Find where the given text appears and provide that cell's center as [x, y] coordinate. 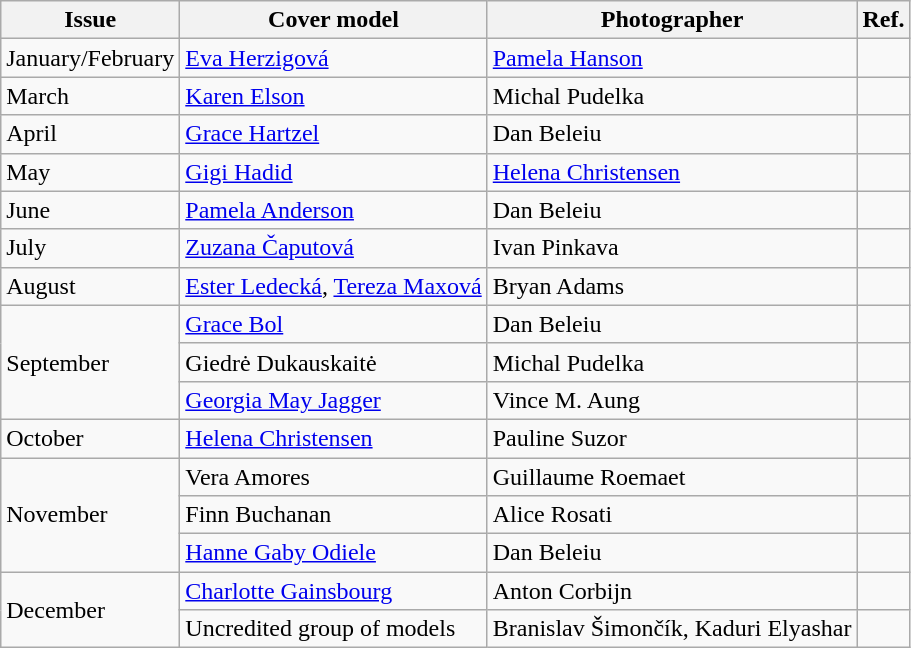
Ivan Pinkava [672, 248]
Ester Ledecká, Tereza Maxová [334, 286]
Grace Hartzel [334, 134]
December [90, 610]
Issue [90, 20]
Finn Buchanan [334, 515]
October [90, 438]
Uncredited group of models [334, 629]
November [90, 515]
Zuzana Čaputová [334, 248]
Pauline Suzor [672, 438]
Pamela Hanson [672, 58]
Charlotte Gainsbourg [334, 591]
June [90, 210]
Georgia May Jagger [334, 400]
August [90, 286]
January/February [90, 58]
Karen Elson [334, 96]
Anton Corbijn [672, 591]
September [90, 362]
Grace Bol [334, 324]
Vera Amores [334, 477]
Guillaume Roemaet [672, 477]
Giedrė Dukauskaitė [334, 362]
Alice Rosati [672, 515]
Pamela Anderson [334, 210]
Branislav Šimončík, Kaduri Elyashar [672, 629]
Cover model [334, 20]
May [90, 172]
Eva Herzigová [334, 58]
Photographer [672, 20]
April [90, 134]
Vince M. Aung [672, 400]
Ref. [884, 20]
July [90, 248]
Hanne Gaby Odiele [334, 553]
March [90, 96]
Gigi Hadid [334, 172]
Bryan Adams [672, 286]
